Extract the (x, y) coordinate from the center of the cell holding the provided text.  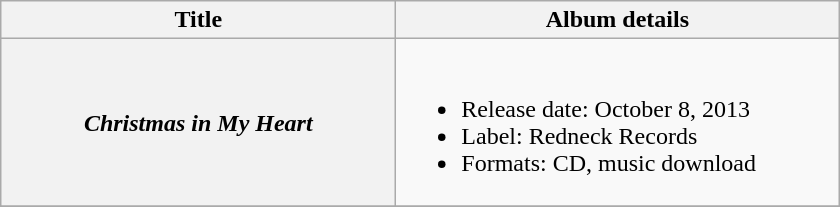
Album details (618, 20)
Title (198, 20)
Christmas in My Heart (198, 122)
Release date: October 8, 2013Label: Redneck RecordsFormats: CD, music download (618, 122)
